For the text-containing cell, return its midpoint in [X, Y] coordinate format. 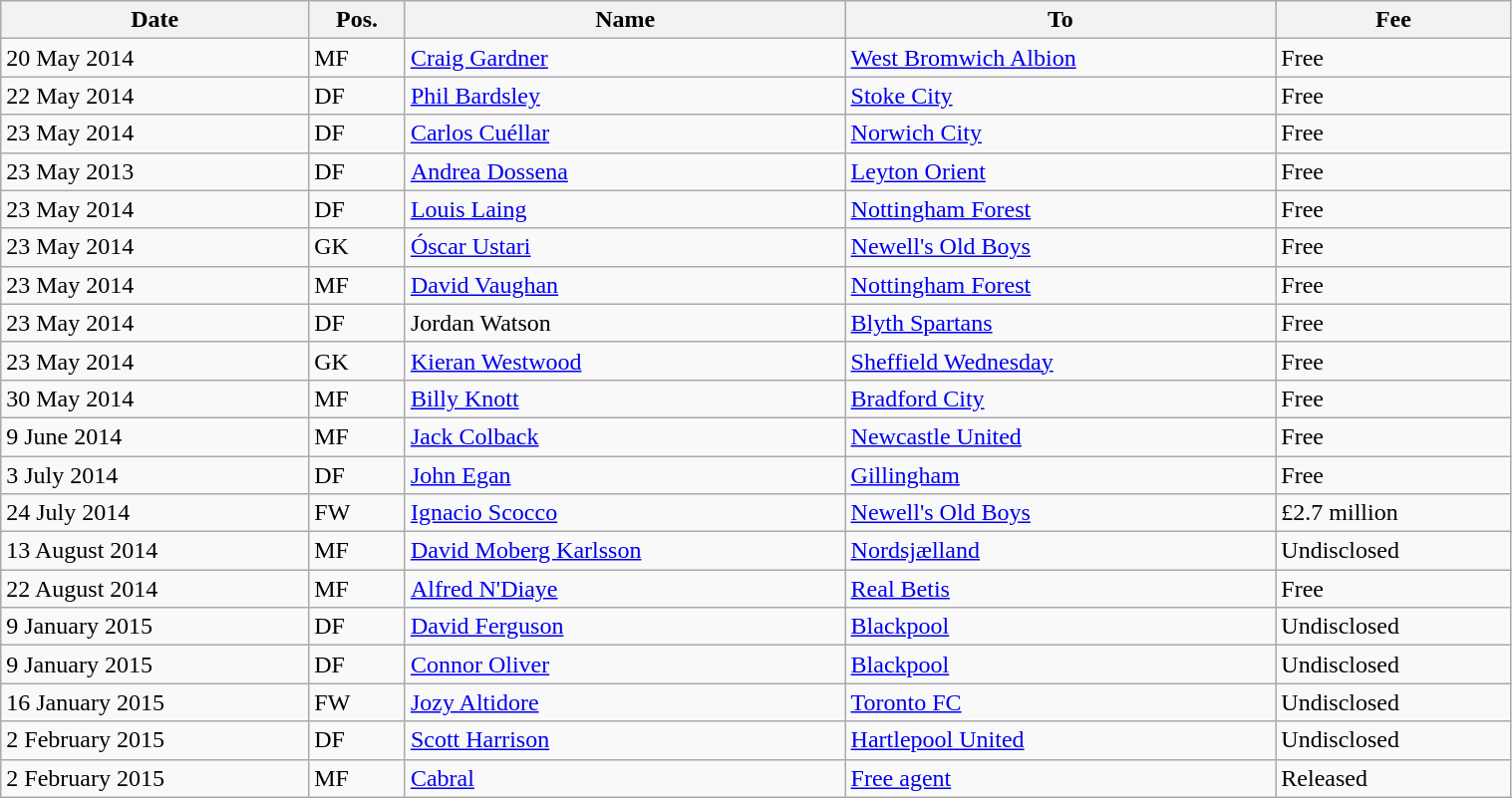
22 May 2014 [155, 96]
David Vaughan [625, 285]
£2.7 million [1393, 513]
Stoke City [1060, 96]
22 August 2014 [155, 589]
Fee [1393, 20]
West Bromwich Albion [1060, 58]
Sheffield Wednesday [1060, 361]
Andrea Dossena [625, 171]
Leyton Orient [1060, 171]
Bradford City [1060, 399]
9 June 2014 [155, 436]
Alfred N'Diaye [625, 589]
3 July 2014 [155, 475]
Óscar Ustari [625, 247]
16 January 2015 [155, 702]
Louis Laing [625, 209]
Real Betis [1060, 589]
Scott Harrison [625, 740]
Toronto FC [1060, 702]
Newcastle United [1060, 436]
David Ferguson [625, 627]
David Moberg Karlsson [625, 551]
Date [155, 20]
Free agent [1060, 778]
Billy Knott [625, 399]
John Egan [625, 475]
Craig Gardner [625, 58]
23 May 2013 [155, 171]
Norwich City [1060, 133]
Connor Oliver [625, 665]
Released [1393, 778]
Ignacio Scocco [625, 513]
Jozy Altidore [625, 702]
Nordsjælland [1060, 551]
Kieran Westwood [625, 361]
Jack Colback [625, 436]
20 May 2014 [155, 58]
Jordan Watson [625, 323]
Gillingham [1060, 475]
24 July 2014 [155, 513]
30 May 2014 [155, 399]
Name [625, 20]
Pos. [357, 20]
Hartlepool United [1060, 740]
Carlos Cuéllar [625, 133]
Cabral [625, 778]
To [1060, 20]
13 August 2014 [155, 551]
Blyth Spartans [1060, 323]
Phil Bardsley [625, 96]
